Extract the (X, Y) coordinate from the center of the cell holding the provided text.  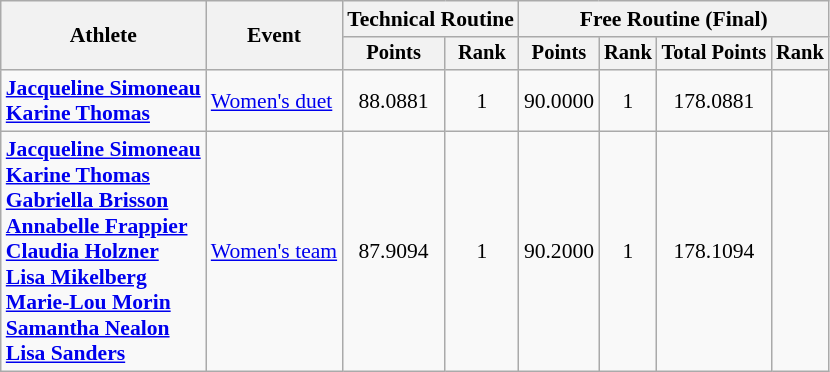
178.1094 (714, 252)
Women's team (274, 252)
Total Points (714, 54)
Event (274, 36)
88.0881 (394, 100)
90.0000 (559, 100)
Jacqueline SimoneauKarine Thomas (104, 100)
Jacqueline SimoneauKarine ThomasGabriella Brisson Annabelle FrappierClaudia Holzner Lisa MikelbergMarie-Lou MorinSamantha NealonLisa Sanders (104, 252)
90.2000 (559, 252)
Athlete (104, 36)
87.9094 (394, 252)
Free Routine (Final) (674, 19)
Women's duet (274, 100)
Technical Routine (430, 19)
178.0881 (714, 100)
